Identify which cell holds the provided text, then report its [x, y] central coordinate. 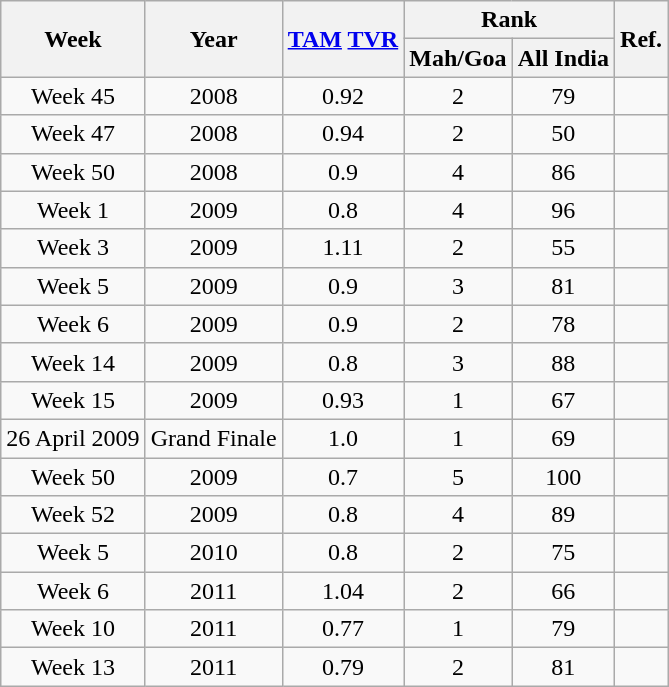
1.11 [343, 248]
Week 47 [73, 134]
Week 45 [73, 96]
Mah/Goa [458, 58]
26 April 2009 [73, 438]
1.0 [343, 438]
0.93 [343, 400]
75 [563, 553]
69 [563, 438]
96 [563, 210]
Week 13 [73, 667]
Week 3 [73, 248]
All India [563, 58]
Week 52 [73, 515]
Week 1 [73, 210]
55 [563, 248]
Grand Finale [214, 438]
78 [563, 324]
1.04 [343, 591]
0.94 [343, 134]
0.79 [343, 667]
0.92 [343, 96]
Week 15 [73, 400]
89 [563, 515]
Week 14 [73, 362]
Week [73, 39]
Year [214, 39]
TAM TVR [343, 39]
67 [563, 400]
66 [563, 591]
86 [563, 172]
Rank [510, 20]
100 [563, 477]
50 [563, 134]
88 [563, 362]
5 [458, 477]
2010 [214, 553]
0.7 [343, 477]
0.77 [343, 629]
Ref. [642, 39]
Week 10 [73, 629]
